Pinpoint the cell where the given text exists, returning its [x, y] midpoint coordinate. 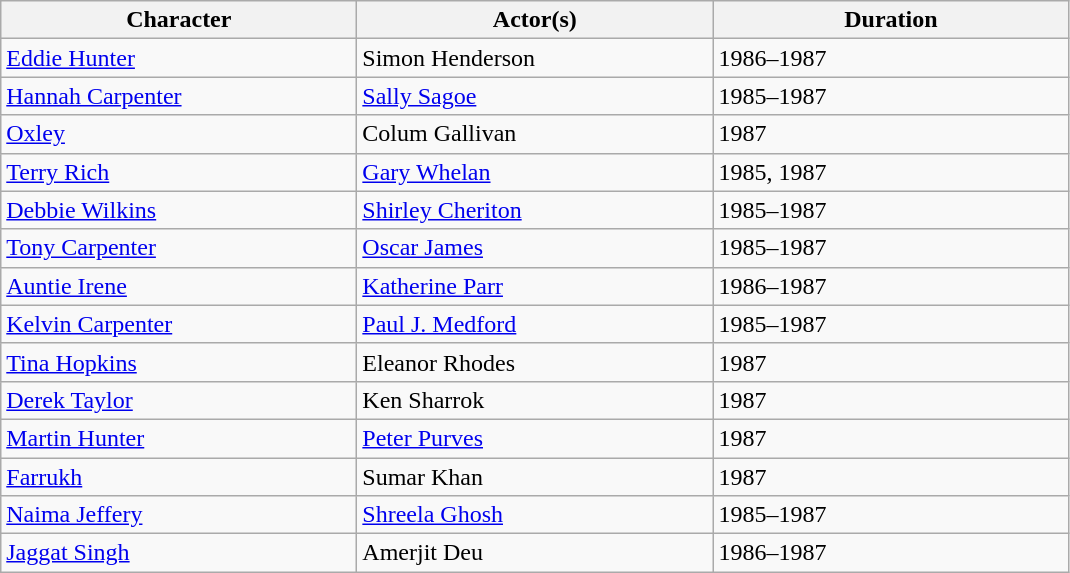
Peter Purves [535, 438]
Ken Sharrok [535, 400]
Paul J. Medford [535, 324]
Tony Carpenter [179, 248]
Farrukh [179, 477]
Kelvin Carpenter [179, 324]
Jaggat Singh [179, 553]
Simon Henderson [535, 58]
Colum Gallivan [535, 134]
Terry Rich [179, 172]
Derek Taylor [179, 400]
Hannah Carpenter [179, 96]
1985, 1987 [891, 172]
Gary Whelan [535, 172]
Character [179, 20]
Martin Hunter [179, 438]
Actor(s) [535, 20]
Oxley [179, 134]
Duration [891, 20]
Shirley Cheriton [535, 210]
Oscar James [535, 248]
Debbie Wilkins [179, 210]
Katherine Parr [535, 286]
Sumar Khan [535, 477]
Shreela Ghosh [535, 515]
Sally Sagoe [535, 96]
Tina Hopkins [179, 362]
Eleanor Rhodes [535, 362]
Auntie Irene [179, 286]
Amerjit Deu [535, 553]
Eddie Hunter [179, 58]
Naima Jeffery [179, 515]
